Search for the cell housing the specified text and yield its (X, Y) center coordinate. 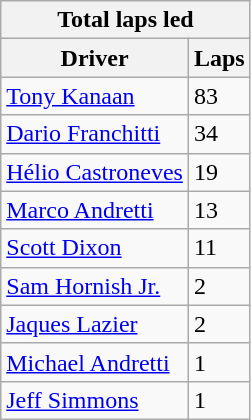
Jaques Lazier (95, 324)
Laps (219, 58)
83 (219, 96)
Dario Franchitti (95, 134)
11 (219, 248)
Scott Dixon (95, 248)
19 (219, 172)
13 (219, 210)
Michael Andretti (95, 362)
Total laps led (126, 20)
34 (219, 134)
Jeff Simmons (95, 400)
Sam Hornish Jr. (95, 286)
Marco Andretti (95, 210)
Hélio Castroneves (95, 172)
Driver (95, 58)
Tony Kanaan (95, 96)
